Scan for the cell matching the given text and deliver its (x, y) coordinate at center. 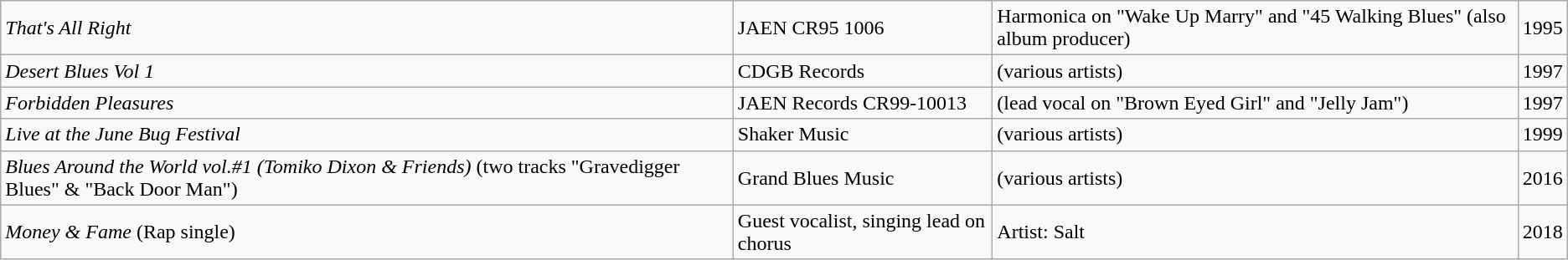
Forbidden Pleasures (367, 103)
CDGB Records (863, 71)
Live at the June Bug Festival (367, 135)
2016 (1543, 177)
Harmonica on "Wake Up Marry" and "45 Walking Blues" (also album producer) (1255, 28)
1999 (1543, 135)
1995 (1543, 28)
Shaker Music (863, 135)
2018 (1543, 232)
Grand Blues Music (863, 177)
Artist: Salt (1255, 232)
Desert Blues Vol 1 (367, 71)
JAEN Records CR99-10013 (863, 103)
Guest vocalist, singing lead on chorus (863, 232)
That's All Right (367, 28)
(lead vocal on "Brown Eyed Girl" and "Jelly Jam") (1255, 103)
JAEN CR95 1006 (863, 28)
Money & Fame (Rap single) (367, 232)
Blues Around the World vol.#1 (Tomiko Dixon & Friends) (two tracks "Gravedigger Blues" & "Back Door Man") (367, 177)
